Capture the cell that displays the provided text and extract its [X, Y] central coordinate. 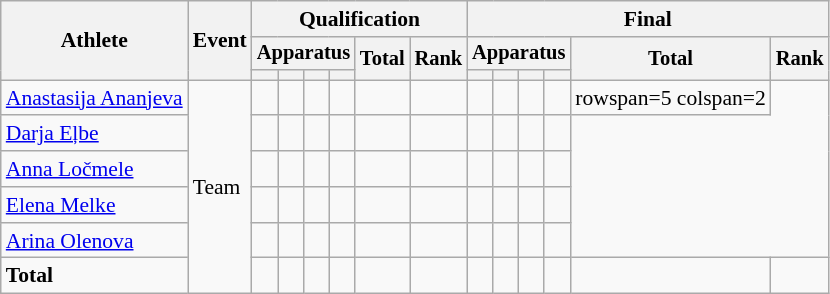
Event [220, 40]
Darja Eļbe [94, 134]
Arina Olenova [94, 241]
Team [220, 187]
Qualification [360, 19]
rowspan=5 colspan=2 [670, 98]
Anastasija Ananjeva [94, 98]
Elena Melke [94, 205]
Anna Ločmele [94, 169]
Athlete [94, 40]
Final [648, 19]
